Scan for the cell matching the given text and deliver its [x, y] coordinate at center. 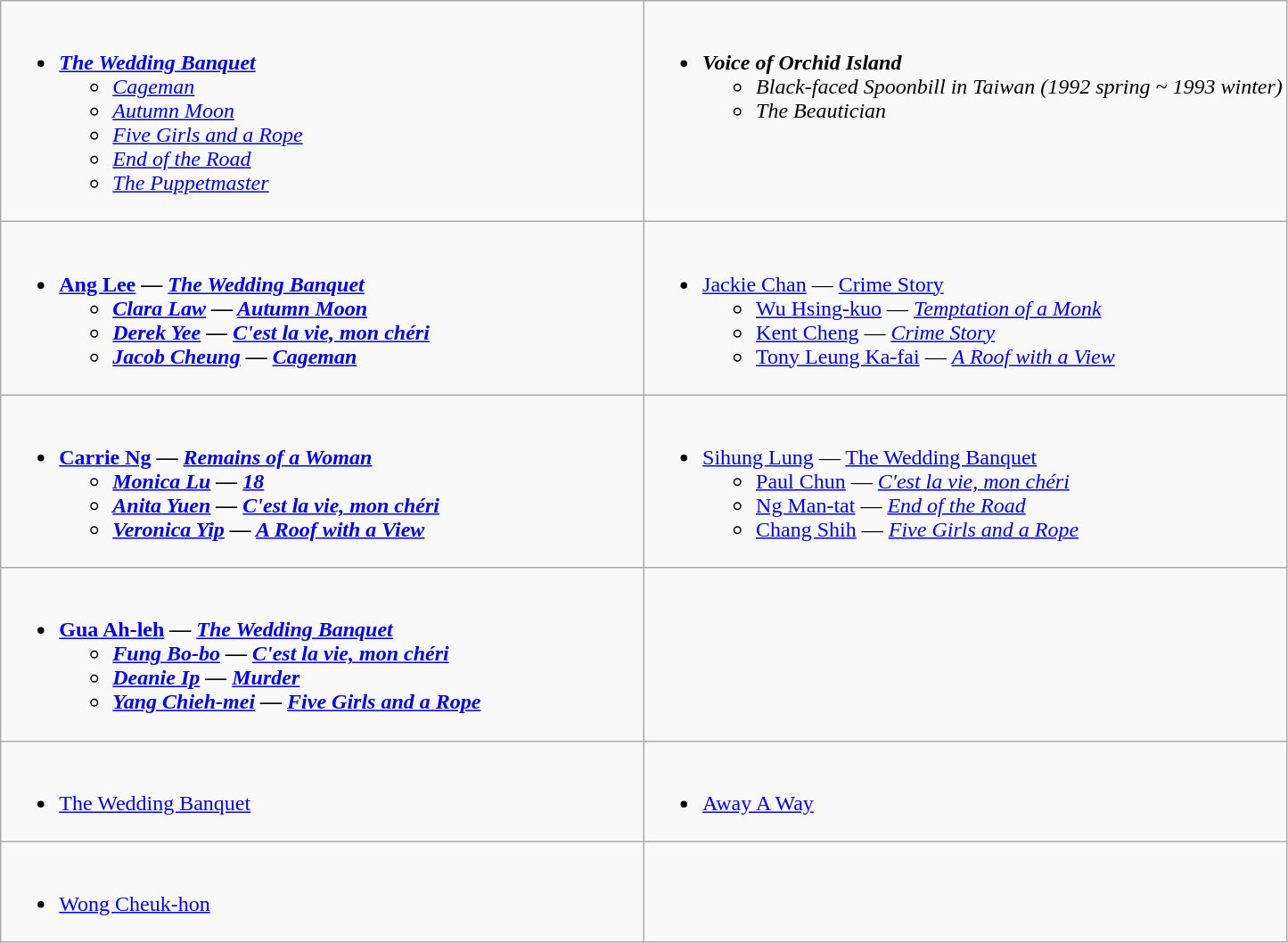
Sihung Lung — The Wedding BanquetPaul Chun — C'est la vie, mon chériNg Man-tat — End of the RoadChang Shih — Five Girls and a Rope [966, 481]
The Wedding BanquetCagemanAutumn MoonFive Girls and a RopeEnd of the RoadThe Puppetmaster [323, 111]
Jackie Chan — Crime StoryWu Hsing-kuo — Temptation of a MonkKent Cheng — Crime StoryTony Leung Ka-fai — A Roof with a View [966, 308]
Ang Lee — The Wedding BanquetClara Law — Autumn MoonDerek Yee — C'est la vie, mon chériJacob Cheung — Cageman [323, 308]
Voice of Orchid IslandBlack-faced Spoonbill in Taiwan (1992 spring ~ 1993 winter)The Beautician [966, 111]
Gua Ah-leh — The Wedding BanquetFung Bo-bo — C'est la vie, mon chériDeanie Ip — MurderYang Chieh-mei — Five Girls and a Rope [323, 654]
Wong Cheuk-hon [323, 891]
The Wedding Banquet [323, 791]
Away A Way [966, 791]
Carrie Ng — Remains of a WomanMonica Lu — 18Anita Yuen — C'est la vie, mon chériVeronica Yip — A Roof with a View [323, 481]
